Output the (X, Y) coordinate of the center of the cell containing the given text.  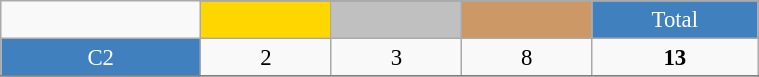
13 (675, 58)
3 (396, 58)
C2 (101, 58)
2 (266, 58)
8 (527, 58)
Total (675, 20)
